Search for the cell housing the specified text and yield its (X, Y) center coordinate. 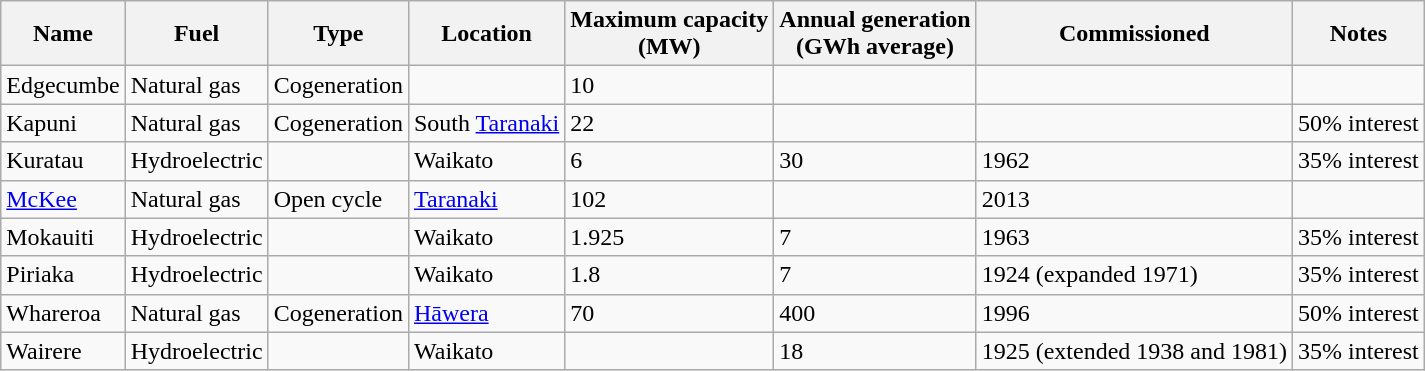
2013 (1134, 199)
102 (670, 199)
Edgecumbe (63, 85)
1.925 (670, 237)
Piriaka (63, 275)
18 (875, 351)
1963 (1134, 237)
70 (670, 313)
Wairere (63, 351)
1962 (1134, 161)
South Taranaki (486, 123)
Open cycle (338, 199)
Mokauiti (63, 237)
McKee (63, 199)
Maximum capacity (MW) (670, 34)
6 (670, 161)
Location (486, 34)
1996 (1134, 313)
Type (338, 34)
Hāwera (486, 313)
Commissioned (1134, 34)
1925 (extended 1938 and 1981) (1134, 351)
30 (875, 161)
22 (670, 123)
Annual generation (GWh average) (875, 34)
Kapuni (63, 123)
1.8 (670, 275)
10 (670, 85)
1924 (expanded 1971) (1134, 275)
Taranaki (486, 199)
400 (875, 313)
Kuratau (63, 161)
Fuel (196, 34)
Notes (1359, 34)
Whareroa (63, 313)
Name (63, 34)
